Return the (X, Y) coordinate for the center point of the cell that contains the specified text.  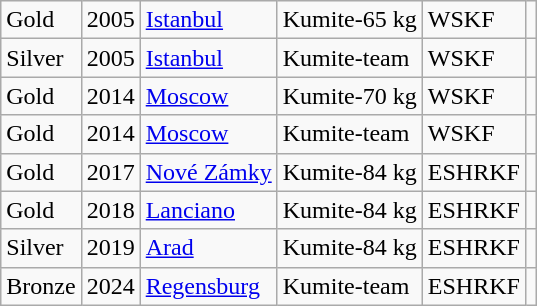
Arad (208, 248)
Bronze (41, 286)
Regensburg (208, 286)
2018 (110, 210)
2019 (110, 248)
Kumite-70 kg (350, 96)
Lanciano (208, 210)
2017 (110, 172)
2024 (110, 286)
Nové Zámky (208, 172)
Kumite-65 kg (350, 20)
